Find where the given text appears and provide that cell's center as (x, y) coordinate. 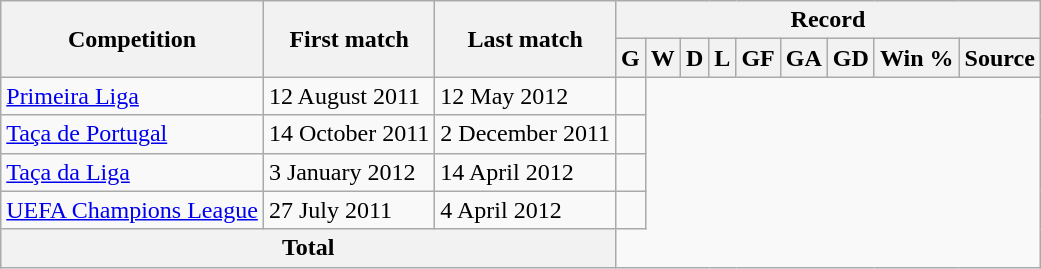
2 December 2011 (526, 134)
12 August 2011 (348, 96)
G (631, 58)
Taça de Portugal (132, 134)
27 July 2011 (348, 210)
UEFA Champions League (132, 210)
Win % (916, 58)
Source (1000, 58)
Competition (132, 39)
L (722, 58)
W (662, 58)
Record (828, 20)
3 January 2012 (348, 172)
First match (348, 39)
Taça da Liga (132, 172)
Primeira Liga (132, 96)
12 May 2012 (526, 96)
Total (308, 248)
GD (850, 58)
Last match (526, 39)
14 October 2011 (348, 134)
D (694, 58)
4 April 2012 (526, 210)
GF (758, 58)
14 April 2012 (526, 172)
GA (804, 58)
